Find where the given text appears and provide that cell's center as (x, y) coordinate. 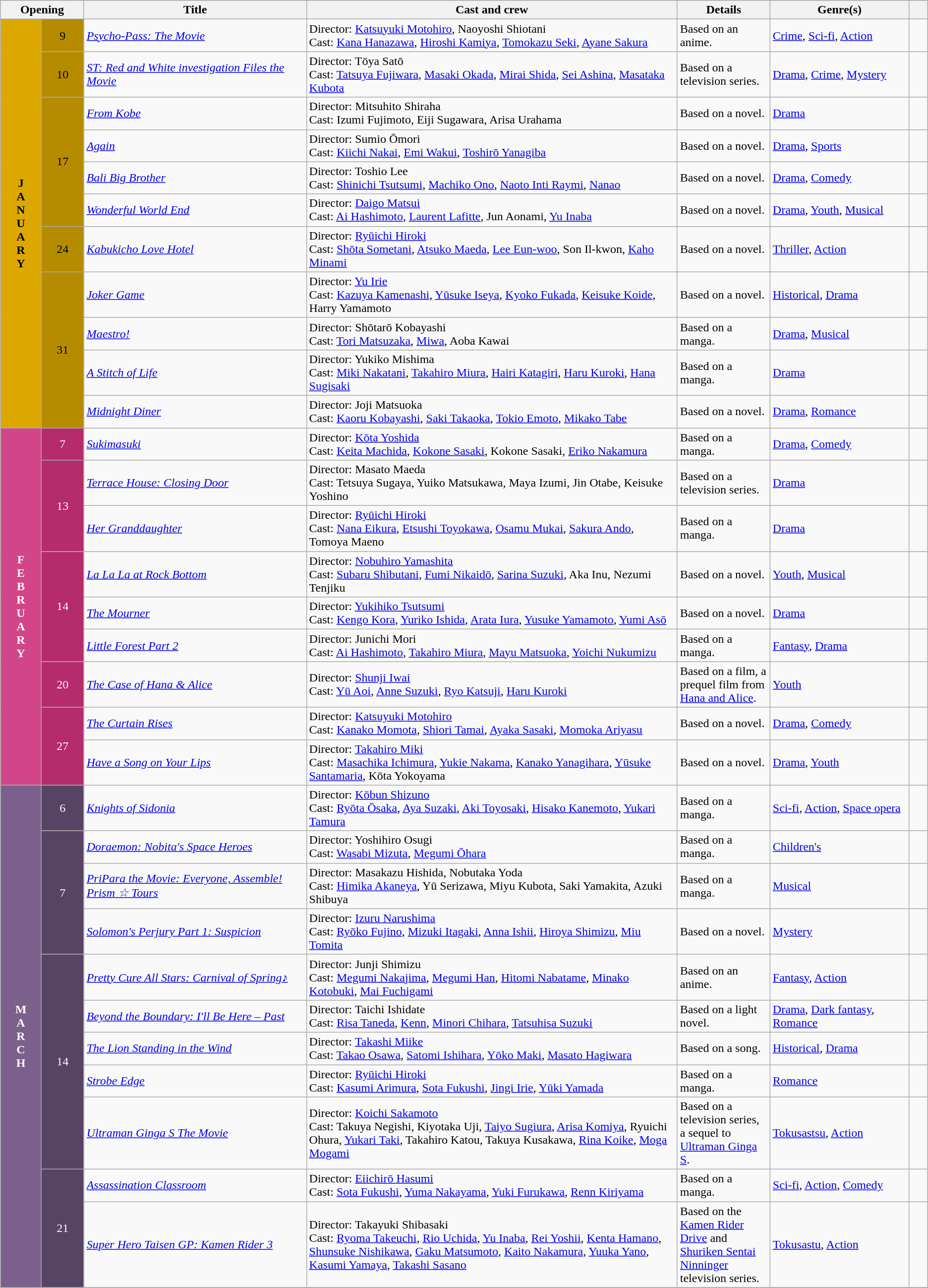
Drama, Sports (840, 146)
Ultraman Ginga S The Movie (195, 1133)
Director: Katsuyuki Motohiro, Naoyoshi Shiotani Cast: Kana Hanazawa, Hiroshi Kamiya, Tomokazu Seki, Ayane Sakura (492, 36)
Assassination Classroom (195, 1185)
Bali Big Brother (195, 178)
Director: Nobuhiro Yamashita Cast: Subaru Shibutani, Fumi Nikaidō, Sarina Suzuki, Aka Inu, Nezumi Tenjiku (492, 574)
Director: Izuru Narushima Cast: Ryōko Fujino, Mizuki Itagaki, Anna Ishii, Hiroya Shimizu, Miu Tomita (492, 931)
24 (62, 249)
Thriller, Action (840, 249)
Sci-fi, Action, Comedy (840, 1185)
Director: Takahiro Miki Cast: Masachika Ichimura, Yukie Nakama, Kanako Yanagihara, Yūsuke Santamaria, Kōta Yokoyama (492, 762)
Director: Masakazu Hishida, Nobutaka Yoda Cast: Himika Akaneya, Yū Serizawa, Miyu Kubota, Saki Yamakita, Azuki Shibuya (492, 886)
Doraemon: Nobita's Space Heroes (195, 847)
Kabukicho Love Hotel (195, 249)
Director: Katsuyuki Motohiro Cast: Kanako Momota, Shiori Tamai, Ayaka Sasaki, Momoka Ariyasu (492, 723)
Genre(s) (840, 10)
Director: Yukiko Mishima Cast: Miki Nakatani, Takahiro Miura, Hairi Katagiri, Haru Kuroki, Hana Sugisaki (492, 372)
Director: Takashi Miike Cast: Takao Osawa, Satomi Ishihara, Yōko Maki, Masato Hagiwara (492, 1048)
6 (62, 808)
Cast and crew (492, 10)
31 (62, 350)
Opening (42, 10)
Fantasy, Action (840, 977)
Pretty Cure All Stars: Carnival of Spring♪ (195, 977)
Have a Song on Your Lips (195, 762)
Director: Ryūichi Hiroki Cast: Kasumi Arimura, Sota Fukushi, Jingi Irie, Yūki Yamada (492, 1080)
Super Hero Taisen GP: Kamen Rider 3 (195, 1245)
Director: Ryūichi Hiroki Cast: Nana Eikura, Etsushi Toyokawa, Osamu Mukai, Sakura Ando, Tomoya Maeno (492, 529)
Knights of Sidonia (195, 808)
Title (195, 10)
Youth (840, 684)
Solomon's Perjury Part 1: Suspicion (195, 931)
Based on the Kamen Rider Drive and Shuriken Sentai Ninninger television series. (724, 1245)
Director: Masato Maeda Cast: Tetsuya Sugaya, Yuiko Matsukawa, Maya Izumi, Jin Otabe, Keisuke Yoshino (492, 483)
Based on a light novel. (724, 1016)
PriPara the Movie: Everyone, Assemble! Prism ☆ Tours (195, 886)
Director: Yu Irie Cast: Kazuya Kamenashi, Yūsuke Iseya, Kyoko Fukada, Keisuke Koide, Harry Yamamoto (492, 295)
20 (62, 684)
Director: Sumio Ōmori Cast: Kiichi Nakai, Emi Wakui, Toshirō Yanagiba (492, 146)
Director: Joji Matsuoka Cast: Kaoru Kobayashi, Saki Takaoka, Tokio Emoto, Mikako Tabe (492, 412)
Director: Junji Shimizu Cast: Megumi Nakajima, Megumi Han, Hitomi Nabatame, Minako Kotobuki, Mai Fuchigami (492, 977)
Director: Daigo Matsui Cast: Ai Hashimoto, Laurent Lafitte, Jun Aonami, Yu Inaba (492, 210)
Children's (840, 847)
Based on a film, a prequel film from Hana and Alice. (724, 684)
Drama, Musical (840, 333)
Director: Junichi Mori Cast: Ai Hashimoto, Takahiro Miura, Mayu Matsuoka, Yoichi Nukumizu (492, 646)
Drama, Youth (840, 762)
Drama, Dark fantasy, Romance (840, 1016)
Joker Game (195, 295)
27 (62, 746)
Mystery (840, 931)
Midnight Diner (195, 412)
13 (62, 506)
Director: Mitsuhito Shiraha Cast: Izumi Fujimoto, Eiji Sugawara, Arisa Urahama (492, 113)
Crime, Sci-fi, Action (840, 36)
Director: Shunji Iwai Cast: Yū Aoi, Anne Suzuki, Ryo Katsuji, Haru Kuroki (492, 684)
Director: Eiichirō Hasumi Cast: Sota Fukushi, Yuma Nakayama, Yuki Furukawa, Renn Kiriyama (492, 1185)
Director: Taichi Ishidate Cast: Risa Taneda, Kenn, Minori Chihara, Tatsuhisa Suzuki (492, 1016)
Director: Yoshihiro Osugi Cast: Wasabi Mizuta, Megumi Ōhara (492, 847)
Her Granddaughter (195, 529)
Tokusastsu, Action (840, 1133)
Beyond the Boundary: I'll Be Here – Past (195, 1016)
From Kobe (195, 113)
Director: Kōta Yoshida Cast: Keita Machida, Kokone Sasaki, Kokone Sasaki, Eriko Nakamura (492, 443)
The Case of Hana & Alice (195, 684)
Sukimasuki (195, 443)
10 (62, 74)
FEBRUARY (21, 606)
Sci-fi, Action, Space opera (840, 808)
Romance (840, 1080)
Director: Kōbun Shizuno Cast: Ryōta Ōsaka, Aya Suzaki, Aki Toyosaki, Hisako Kanemoto, Yukari Tamura (492, 808)
ST: Red and White investigation Files the Movie (195, 74)
Based on a song. (724, 1048)
The Mourner (195, 613)
Again (195, 146)
21 (62, 1228)
Tokusastu, Action (840, 1245)
Director: Ryūichi Hiroki Cast: Shōta Sometani, Atsuko Maeda, Lee Eun-woo, Son Il-kwon, Kaho Minami (492, 249)
Director: Toshio Lee Cast: Shinichi Tsutsumi, Machiko Ono, Naoto Inti Raymi, Nanao (492, 178)
Drama, Youth, Musical (840, 210)
The Lion Standing in the Wind (195, 1048)
Details (724, 10)
Psycho-Pass: The Movie (195, 36)
Drama, Crime, Mystery (840, 74)
Youth, Musical (840, 574)
Fantasy, Drama (840, 646)
Maestro! (195, 333)
Director: Shōtarō Kobayashi Cast: Tori Matsuzaka, Miwa, Aoba Kawai (492, 333)
Director: Tōya Satō Cast: Tatsuya Fujiwara, Masaki Okada, Mirai Shida, Sei Ashina, Masataka Kubota (492, 74)
Strobe Edge (195, 1080)
Director: Yukihiko Tsutsumi Cast: Kengo Kora, Yuriko Ishida, Arata Iura, Yusuke Yamamoto, Yumi Asō (492, 613)
A Stitch of Life (195, 372)
La La La at Rock Bottom (195, 574)
17 (62, 162)
MARCH (21, 1037)
Terrace House: Closing Door (195, 483)
Musical (840, 886)
The Curtain Rises (195, 723)
Based on a television series, a sequel to Ultraman Ginga S. (724, 1133)
JANUARY (21, 224)
9 (62, 36)
Wonderful World End (195, 210)
Drama, Romance (840, 412)
Little Forest Part 2 (195, 646)
